Detect which cell encompasses the target text, then output its (X, Y) center coordinate. 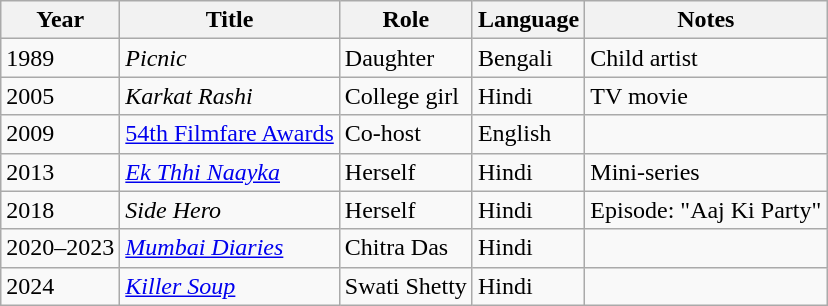
Mini-series (706, 172)
Child artist (706, 58)
Title (230, 20)
English (528, 134)
Swati Shetty (406, 286)
2020–2023 (60, 248)
54th Filmfare Awards (230, 134)
2018 (60, 210)
TV movie (706, 96)
Picnic (230, 58)
Mumbai Diaries (230, 248)
Side Hero (230, 210)
1989 (60, 58)
Language (528, 20)
2013 (60, 172)
Bengali (528, 58)
Episode: "Aaj Ki Party" (706, 210)
2005 (60, 96)
2024 (60, 286)
Role (406, 20)
Daughter (406, 58)
Notes (706, 20)
Chitra Das (406, 248)
2009 (60, 134)
Killer Soup (230, 286)
Karkat Rashi (230, 96)
Ek Thhi Naayka (230, 172)
Year (60, 20)
Co-host (406, 134)
College girl (406, 96)
